Detect which cell encompasses the target text, then output its (x, y) center coordinate. 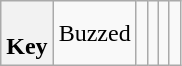
Buzzed (94, 34)
Key (27, 34)
